Search for the cell housing the specified text and yield its (X, Y) center coordinate. 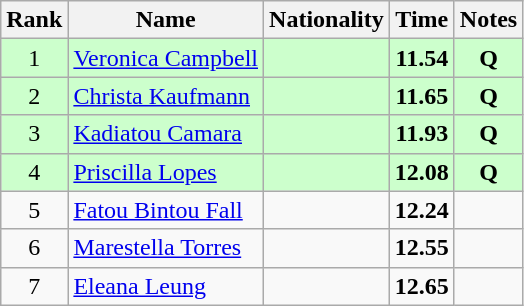
11.93 (422, 134)
Marestella Torres (166, 248)
Fatou Bintou Fall (166, 210)
5 (34, 210)
6 (34, 248)
Priscilla Lopes (166, 172)
4 (34, 172)
Veronica Campbell (166, 58)
11.65 (422, 96)
12.55 (422, 248)
Kadiatou Camara (166, 134)
Rank (34, 20)
12.08 (422, 172)
2 (34, 96)
Time (422, 20)
1 (34, 58)
12.65 (422, 286)
11.54 (422, 58)
Name (166, 20)
3 (34, 134)
Eleana Leung (166, 286)
12.24 (422, 210)
7 (34, 286)
Nationality (327, 20)
Christa Kaufmann (166, 96)
Notes (488, 20)
